Return [X, Y] of the center of cell containing provided text 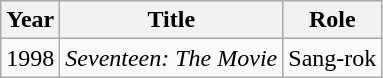
1998 [30, 58]
Year [30, 20]
Seventeen: The Movie [172, 58]
Role [332, 20]
Title [172, 20]
Sang-rok [332, 58]
